Determine the [x, y] coordinate at the center of the cell enclosing the given text.  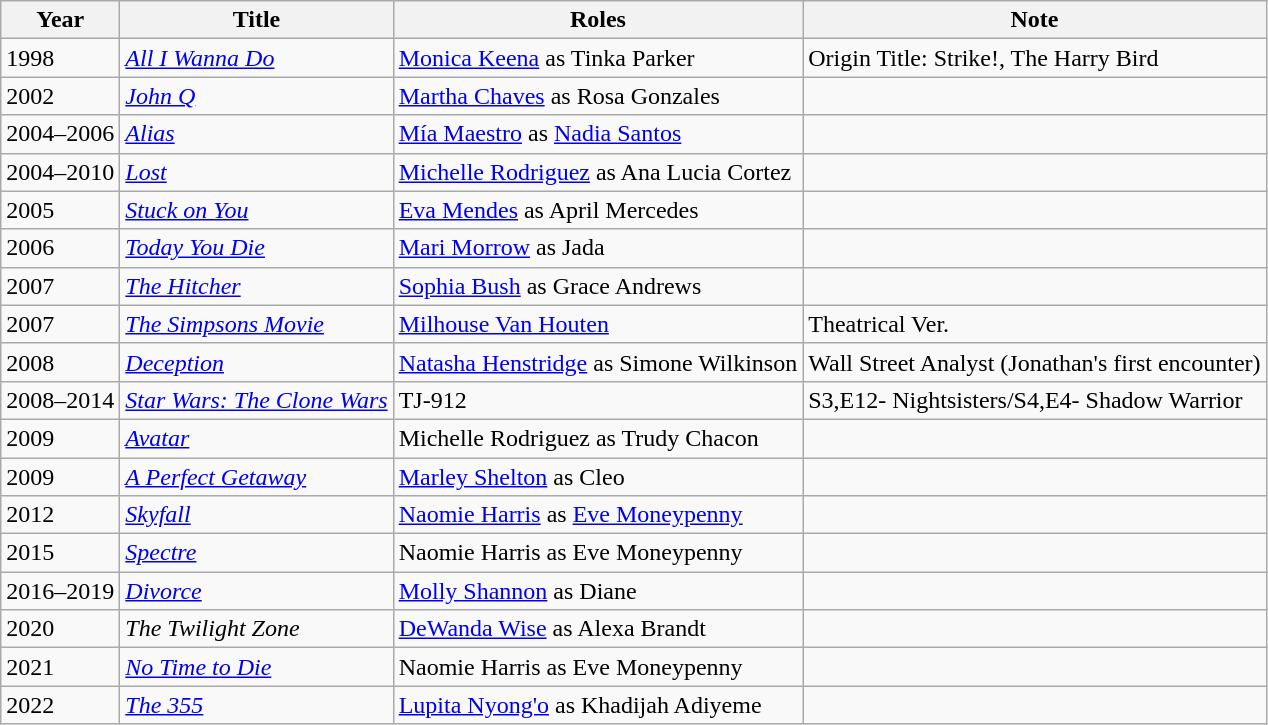
2004–2006 [60, 134]
Natasha Henstridge as Simone Wilkinson [598, 362]
The 355 [256, 705]
Martha Chaves as Rosa Gonzales [598, 96]
2002 [60, 96]
2020 [60, 629]
Skyfall [256, 515]
The Simpsons Movie [256, 324]
DeWanda Wise as Alexa Brandt [598, 629]
2005 [60, 210]
Milhouse Van Houten [598, 324]
Sophia Bush as Grace Andrews [598, 286]
Divorce [256, 591]
2015 [60, 553]
2022 [60, 705]
Michelle Rodriguez as Ana Lucia Cortez [598, 172]
All I Wanna Do [256, 58]
Alias [256, 134]
Year [60, 20]
Michelle Rodriguez as Trudy Chacon [598, 438]
Mía Maestro as Nadia Santos [598, 134]
Star Wars: The Clone Wars [256, 400]
2016–2019 [60, 591]
2021 [60, 667]
Deception [256, 362]
Lost [256, 172]
Monica Keena as Tinka Parker [598, 58]
The Twilight Zone [256, 629]
2008 [60, 362]
Marley Shelton as Cleo [598, 477]
S3,E12- Nightsisters/S4,E4- Shadow Warrior [1034, 400]
Today You Die [256, 248]
The Hitcher [256, 286]
Avatar [256, 438]
Molly Shannon as Diane [598, 591]
Note [1034, 20]
2006 [60, 248]
Lupita Nyong'o as Khadijah Adiyeme [598, 705]
1998 [60, 58]
Theatrical Ver. [1034, 324]
No Time to Die [256, 667]
Wall Street Analyst (Jonathan's first encounter) [1034, 362]
TJ-912 [598, 400]
Spectre [256, 553]
2004–2010 [60, 172]
2008–2014 [60, 400]
A Perfect Getaway [256, 477]
Stuck on You [256, 210]
Origin Title: Strike!, The Harry Bird [1034, 58]
John Q [256, 96]
Title [256, 20]
Eva Mendes as April Mercedes [598, 210]
2012 [60, 515]
Mari Morrow as Jada [598, 248]
Roles [598, 20]
